Search for the cell housing the specified text and yield its [x, y] center coordinate. 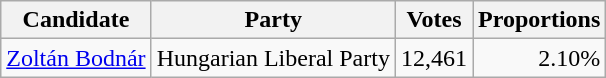
12,461 [434, 58]
Candidate [76, 20]
Votes [434, 20]
Zoltán Bodnár [76, 58]
2.10% [538, 58]
Party [273, 20]
Proportions [538, 20]
Hungarian Liberal Party [273, 58]
